Pinpoint the cell where the given text exists, returning its [x, y] midpoint coordinate. 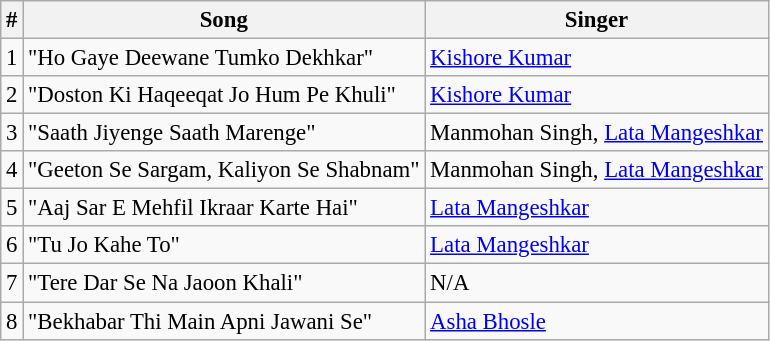
6 [12, 245]
N/A [596, 283]
8 [12, 321]
"Saath Jiyenge Saath Marenge" [224, 133]
"Geeton Se Sargam, Kaliyon Se Shabnam" [224, 170]
"Tu Jo Kahe To" [224, 245]
Singer [596, 20]
Asha Bhosle [596, 321]
"Bekhabar Thi Main Apni Jawani Se" [224, 321]
"Tere Dar Se Na Jaoon Khali" [224, 283]
5 [12, 208]
2 [12, 95]
3 [12, 133]
7 [12, 283]
"Ho Gaye Deewane Tumko Dekhkar" [224, 58]
"Aaj Sar E Mehfil Ikraar Karte Hai" [224, 208]
"Doston Ki Haqeeqat Jo Hum Pe Khuli" [224, 95]
Song [224, 20]
# [12, 20]
1 [12, 58]
4 [12, 170]
